Identify which cell holds the provided text, then report its (X, Y) central coordinate. 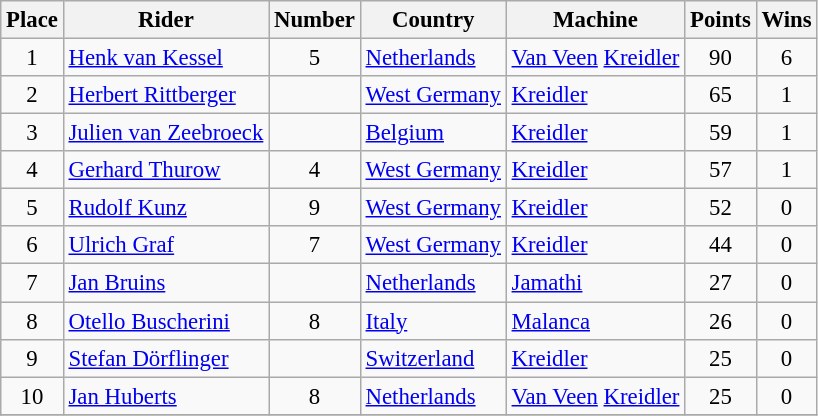
Malanca (595, 321)
65 (720, 95)
Jan Huberts (166, 396)
3 (32, 133)
Belgium (433, 133)
57 (720, 170)
59 (720, 133)
Rudolf Kunz (166, 208)
Switzerland (433, 358)
Jamathi (595, 283)
Wins (786, 20)
52 (720, 208)
Herbert Rittberger (166, 95)
Ulrich Graf (166, 245)
Points (720, 20)
44 (720, 245)
26 (720, 321)
Otello Buscherini (166, 321)
Jan Bruins (166, 283)
Italy (433, 321)
Rider (166, 20)
Place (32, 20)
Number (315, 20)
Julien van Zeebroeck (166, 133)
Gerhard Thurow (166, 170)
Stefan Dörflinger (166, 358)
Henk van Kessel (166, 58)
10 (32, 396)
Country (433, 20)
Machine (595, 20)
90 (720, 58)
27 (720, 283)
2 (32, 95)
